Locate the cell with the specified text and output its (X, Y) center coordinate. 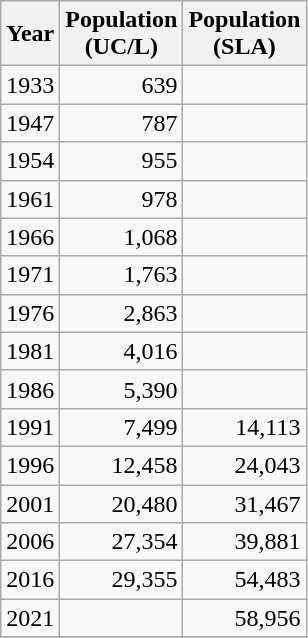
5,390 (122, 389)
58,956 (244, 618)
1986 (30, 389)
1,763 (122, 275)
2006 (30, 542)
1961 (30, 199)
1981 (30, 351)
1933 (30, 85)
Year (30, 34)
1996 (30, 465)
955 (122, 161)
27,354 (122, 542)
1,068 (122, 237)
29,355 (122, 580)
1971 (30, 275)
31,467 (244, 503)
Population(UC/L) (122, 34)
1947 (30, 123)
24,043 (244, 465)
1976 (30, 313)
2001 (30, 503)
978 (122, 199)
1966 (30, 237)
2021 (30, 618)
1991 (30, 427)
14,113 (244, 427)
Population(SLA) (244, 34)
4,016 (122, 351)
2,863 (122, 313)
20,480 (122, 503)
7,499 (122, 427)
639 (122, 85)
54,483 (244, 580)
12,458 (122, 465)
2016 (30, 580)
1954 (30, 161)
787 (122, 123)
39,881 (244, 542)
